Extract the (X, Y) coordinate from the center of the cell holding the provided text.  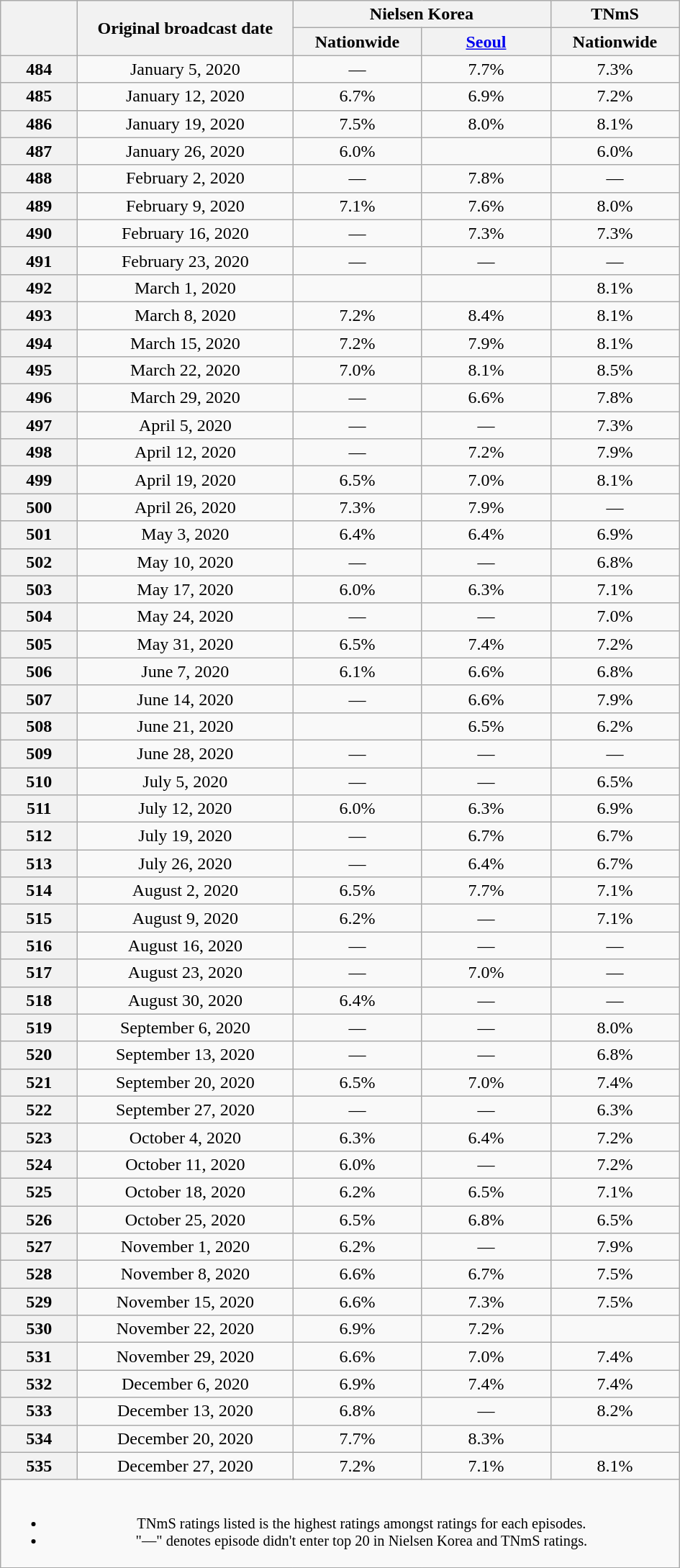
April 19, 2020 (186, 480)
486 (39, 124)
September 27, 2020 (186, 1110)
August 2, 2020 (186, 891)
524 (39, 1164)
November 22, 2020 (186, 1329)
December 6, 2020 (186, 1384)
Nielsen Korea (422, 14)
504 (39, 617)
489 (39, 206)
518 (39, 1000)
April 12, 2020 (186, 453)
517 (39, 973)
499 (39, 480)
8.3% (486, 1438)
January 12, 2020 (186, 96)
534 (39, 1438)
7.6% (486, 206)
September 6, 2020 (186, 1028)
December 20, 2020 (186, 1438)
March 8, 2020 (186, 315)
523 (39, 1137)
August 30, 2020 (186, 1000)
509 (39, 753)
December 13, 2020 (186, 1411)
March 29, 2020 (186, 398)
July 26, 2020 (186, 864)
May 17, 2020 (186, 589)
July 5, 2020 (186, 781)
528 (39, 1274)
September 20, 2020 (186, 1082)
496 (39, 398)
514 (39, 891)
490 (39, 233)
500 (39, 507)
8.5% (615, 371)
519 (39, 1028)
June 7, 2020 (186, 671)
495 (39, 371)
March 22, 2020 (186, 371)
May 31, 2020 (186, 644)
October 18, 2020 (186, 1192)
535 (39, 1466)
September 13, 2020 (186, 1055)
492 (39, 288)
8.2% (615, 1411)
November 29, 2020 (186, 1356)
8.4% (486, 315)
April 5, 2020 (186, 425)
November 15, 2020 (186, 1302)
December 27, 2020 (186, 1466)
January 19, 2020 (186, 124)
497 (39, 425)
529 (39, 1302)
May 10, 2020 (186, 562)
February 16, 2020 (186, 233)
498 (39, 453)
491 (39, 260)
507 (39, 699)
June 21, 2020 (186, 726)
January 26, 2020 (186, 151)
July 19, 2020 (186, 836)
508 (39, 726)
530 (39, 1329)
March 15, 2020 (186, 343)
November 8, 2020 (186, 1274)
531 (39, 1356)
February 2, 2020 (186, 178)
525 (39, 1192)
516 (39, 946)
June 14, 2020 (186, 699)
502 (39, 562)
533 (39, 1411)
494 (39, 343)
484 (39, 69)
May 24, 2020 (186, 617)
485 (39, 96)
506 (39, 671)
August 16, 2020 (186, 946)
November 1, 2020 (186, 1247)
October 11, 2020 (186, 1164)
522 (39, 1110)
487 (39, 151)
June 28, 2020 (186, 753)
488 (39, 178)
520 (39, 1055)
501 (39, 535)
January 5, 2020 (186, 69)
515 (39, 918)
511 (39, 809)
February 9, 2020 (186, 206)
July 12, 2020 (186, 809)
Original broadcast date (186, 28)
6.1% (357, 671)
October 25, 2020 (186, 1220)
March 1, 2020 (186, 288)
May 3, 2020 (186, 535)
Seoul (486, 42)
TNmS (615, 14)
February 23, 2020 (186, 260)
August 9, 2020 (186, 918)
493 (39, 315)
October 4, 2020 (186, 1137)
512 (39, 836)
503 (39, 589)
513 (39, 864)
505 (39, 644)
532 (39, 1384)
April 26, 2020 (186, 507)
526 (39, 1220)
510 (39, 781)
521 (39, 1082)
527 (39, 1247)
August 23, 2020 (186, 973)
